Extract the [X, Y] coordinate from the center of the cell holding the provided text.  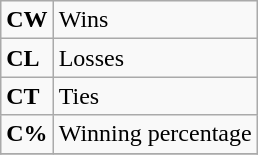
CT [27, 96]
CW [27, 20]
Wins [155, 20]
C% [27, 134]
Ties [155, 96]
Losses [155, 58]
Winning percentage [155, 134]
CL [27, 58]
